Extract the (x, y) coordinate from the center of the cell holding the provided text.  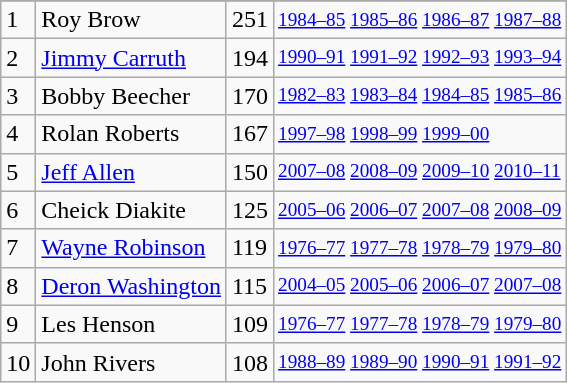
9 (18, 324)
2004–05 2005–06 2006–07 2007–08 (420, 286)
1997–98 1998–99 1999–00 (420, 134)
3 (18, 96)
Jimmy Carruth (132, 58)
6 (18, 210)
108 (250, 362)
8 (18, 286)
1990–91 1991–92 1992–93 1993–94 (420, 58)
John Rivers (132, 362)
251 (250, 20)
Wayne Robinson (132, 248)
109 (250, 324)
2007–08 2008–09 2009–10 2010–11 (420, 172)
2 (18, 58)
Bobby Beecher (132, 96)
Rolan Roberts (132, 134)
Jeff Allen (132, 172)
119 (250, 248)
4 (18, 134)
125 (250, 210)
Cheick Diakite (132, 210)
5 (18, 172)
Roy Brow (132, 20)
170 (250, 96)
115 (250, 286)
Les Henson (132, 324)
167 (250, 134)
1982–83 1983–84 1984–85 1985–86 (420, 96)
10 (18, 362)
1984–85 1985–86 1986–87 1987–88 (420, 20)
Deron Washington (132, 286)
7 (18, 248)
150 (250, 172)
1 (18, 20)
194 (250, 58)
1988–89 1989–90 1990–91 1991–92 (420, 362)
2005–06 2006–07 2007–08 2008–09 (420, 210)
